Determine the (X, Y) coordinate at the center of the cell enclosing the given text.  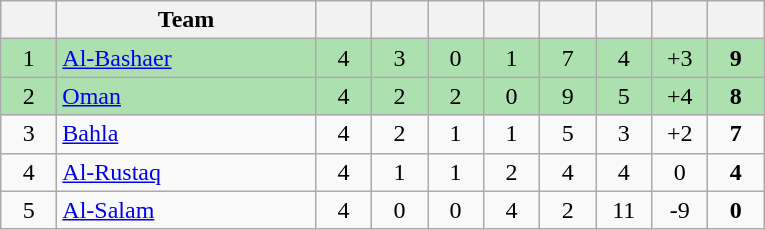
Team (186, 20)
+4 (680, 96)
+3 (680, 58)
+2 (680, 134)
Al-Salam (186, 210)
11 (624, 210)
Oman (186, 96)
Al-Bashaer (186, 58)
8 (736, 96)
Bahla (186, 134)
-9 (680, 210)
Al-Rustaq (186, 172)
